Return the [x, y] coordinate for the center point of the cell that contains the specified text.  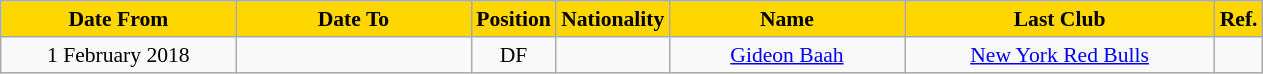
Name [786, 19]
1 February 2018 [118, 55]
Nationality [612, 19]
Last Club [1060, 19]
DF [514, 55]
New York Red Bulls [1060, 55]
Date From [118, 19]
Ref. [1239, 19]
Position [514, 19]
Date To [354, 19]
Gideon Baah [786, 55]
